Extract the [X, Y] coordinate from the center of the cell holding the provided text.  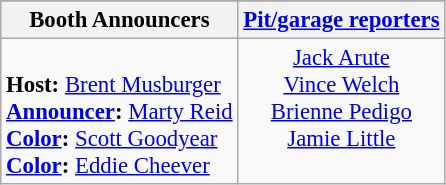
Jack AruteVince WelchBrienne PedigoJamie Little [342, 112]
Host: Brent Musburger Announcer: Marty Reid Color: Scott Goodyear Color: Eddie Cheever [120, 112]
Booth Announcers [120, 20]
Pit/garage reporters [342, 20]
